Provide the (x, y) coordinate of the cell's center where the given text is located.  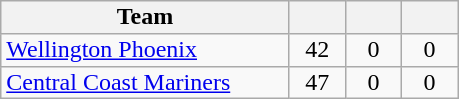
42 (317, 50)
Team (146, 18)
47 (317, 82)
Wellington Phoenix (146, 50)
Central Coast Mariners (146, 82)
